Extract the (x, y) coordinate from the center of the cell holding the provided text.  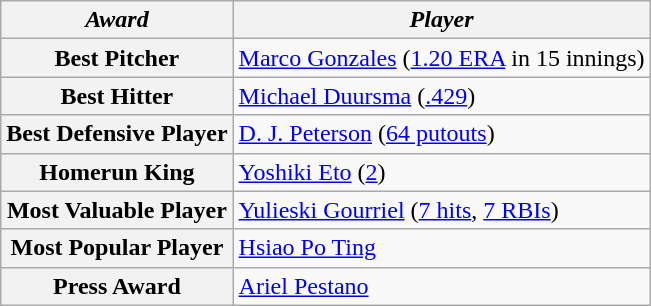
Press Award (117, 286)
Award (117, 20)
Michael Duursma (.429) (442, 96)
Best Pitcher (117, 58)
Ariel Pestano (442, 286)
Marco Gonzales (1.20 ERA in 15 innings) (442, 58)
Yoshiki Eto (2) (442, 172)
Best Defensive Player (117, 134)
Player (442, 20)
Most Valuable Player (117, 210)
Hsiao Po Ting (442, 248)
Yulieski Gourriel (7 hits, 7 RBIs) (442, 210)
Most Popular Player (117, 248)
Best Hitter (117, 96)
D. J. Peterson (64 putouts) (442, 134)
Homerun King (117, 172)
